Extract the (x, y) coordinate from the center of the cell holding the provided text.  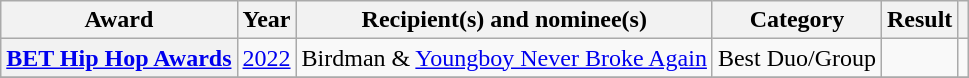
2022 (266, 58)
Best Duo/Group (796, 58)
Year (266, 20)
Recipient(s) and nominee(s) (504, 20)
Category (796, 20)
Birdman & Youngboy Never Broke Again (504, 58)
BET Hip Hop Awards (119, 58)
Result (919, 20)
Award (119, 20)
